For the text-containing cell, return its midpoint in [x, y] coordinate format. 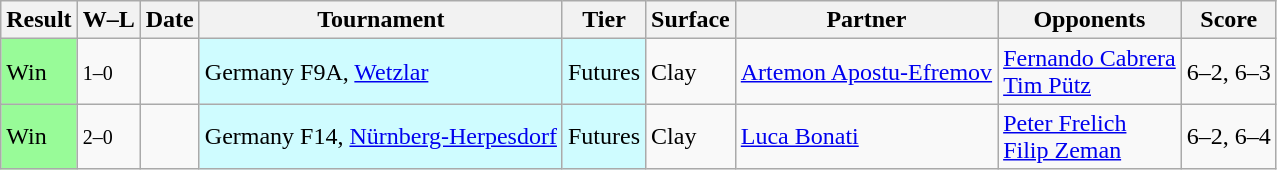
Artemon Apostu-Efremov [866, 72]
Opponents [1090, 20]
Tournament [380, 20]
Date [170, 20]
2–0 [108, 136]
W–L [108, 20]
Result [39, 20]
1–0 [108, 72]
Fernando Cabrera Tim Pütz [1090, 72]
Peter Frelich Filip Zeman [1090, 136]
Partner [866, 20]
Germany F9A, Wetzlar [380, 72]
6–2, 6–3 [1228, 72]
Luca Bonati [866, 136]
Germany F14, Nürnberg-Herpesdorf [380, 136]
Surface [691, 20]
Score [1228, 20]
6–2, 6–4 [1228, 136]
Tier [604, 20]
